Search for the cell housing the specified text and yield its [X, Y] center coordinate. 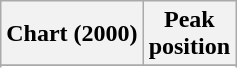
Peakposition [189, 34]
Chart (2000) [72, 34]
